Return the (X, Y) coordinate for the center point of the cell that contains the specified text.  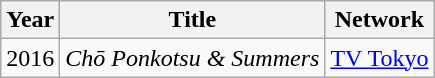
Title (192, 20)
TV Tokyo (380, 58)
Chō Ponkotsu & Summers (192, 58)
Year (30, 20)
Network (380, 20)
2016 (30, 58)
